Scan for the cell matching the given text and deliver its [X, Y] coordinate at center. 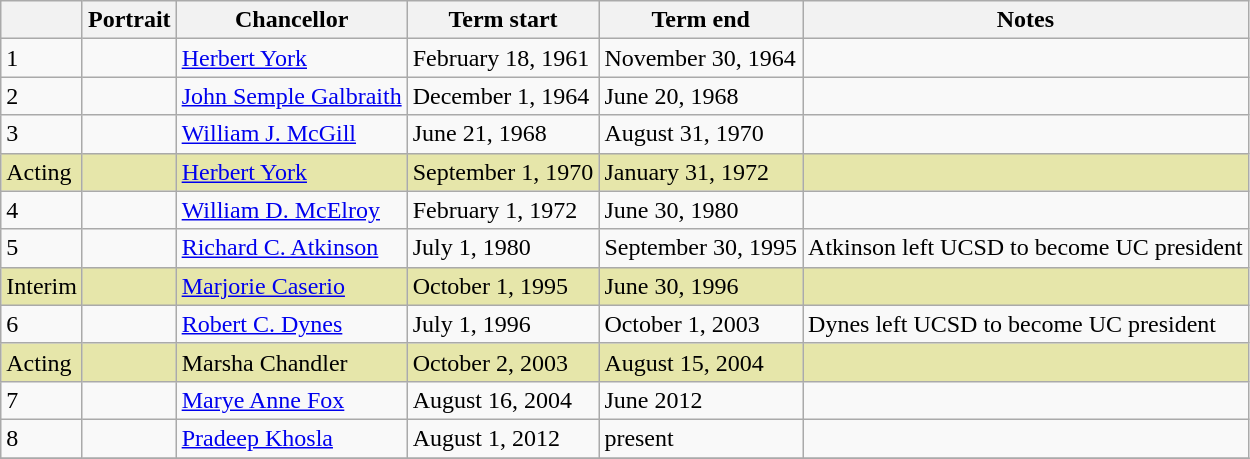
June 2012 [701, 400]
Portrait [129, 20]
3 [42, 134]
Term end [701, 20]
Marjorie Caserio [292, 286]
August 1, 2012 [503, 438]
October 1, 2003 [701, 324]
4 [42, 210]
June 21, 1968 [503, 134]
8 [42, 438]
October 1, 1995 [503, 286]
August 31, 1970 [701, 134]
Term start [503, 20]
September 30, 1995 [701, 248]
2 [42, 96]
February 1, 1972 [503, 210]
November 30, 1964 [701, 58]
October 2, 2003 [503, 362]
August 16, 2004 [503, 400]
7 [42, 400]
June 30, 1980 [701, 210]
Interim [42, 286]
Pradeep Khosla [292, 438]
Marsha Chandler [292, 362]
January 31, 1972 [701, 172]
5 [42, 248]
William J. McGill [292, 134]
December 1, 1964 [503, 96]
Robert C. Dynes [292, 324]
John Semple Galbraith [292, 96]
Atkinson left UCSD to become UC president [1026, 248]
Richard C. Atkinson [292, 248]
June 20, 1968 [701, 96]
June 30, 1996 [701, 286]
Chancellor [292, 20]
Dynes left UCSD to become UC president [1026, 324]
6 [42, 324]
February 18, 1961 [503, 58]
July 1, 1980 [503, 248]
1 [42, 58]
Marye Anne Fox [292, 400]
Notes [1026, 20]
present [701, 438]
William D. McElroy [292, 210]
August 15, 2004 [701, 362]
July 1, 1996 [503, 324]
September 1, 1970 [503, 172]
